Provide the [x, y] coordinate of the cell's center where the given text is located.  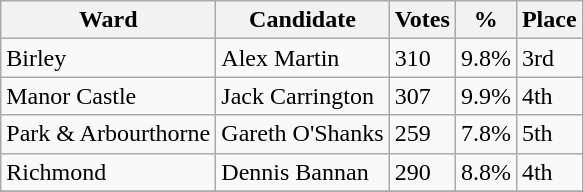
290 [422, 172]
310 [422, 58]
9.8% [486, 58]
5th [549, 134]
7.8% [486, 134]
3rd [549, 58]
259 [422, 134]
Ward [108, 20]
Alex Martin [302, 58]
Candidate [302, 20]
Richmond [108, 172]
% [486, 20]
Park & Arbourthorne [108, 134]
9.9% [486, 96]
Gareth O'Shanks [302, 134]
Dennis Bannan [302, 172]
Place [549, 20]
Manor Castle [108, 96]
307 [422, 96]
Votes [422, 20]
8.8% [486, 172]
Jack Carrington [302, 96]
Birley [108, 58]
